Identify which cell holds the provided text, then report its (x, y) central coordinate. 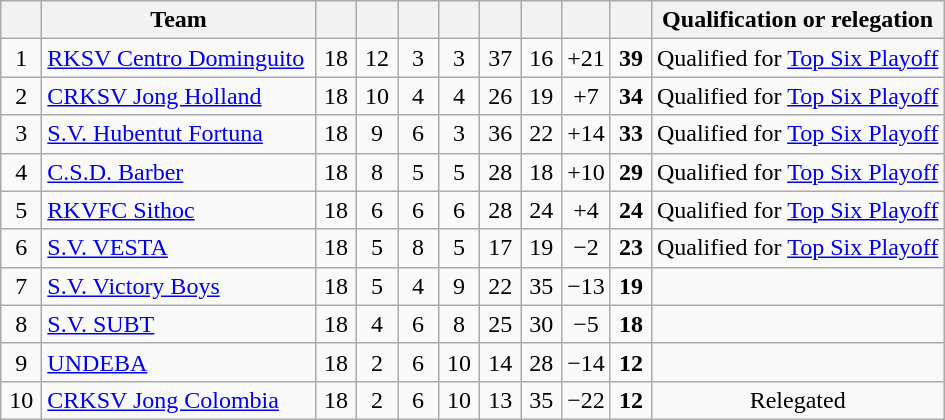
S.V. SUBT (179, 324)
14 (500, 362)
1 (22, 58)
37 (500, 58)
−5 (586, 324)
−13 (586, 286)
S.V. Hubentut Fortuna (179, 134)
−2 (586, 248)
30 (542, 324)
23 (630, 248)
25 (500, 324)
34 (630, 96)
26 (500, 96)
+21 (586, 58)
7 (22, 286)
RKVFC Sithoc (179, 210)
C.S.D. Barber (179, 172)
13 (500, 400)
16 (542, 58)
+14 (586, 134)
17 (500, 248)
Qualification or relegation (797, 20)
S.V. Victory Boys (179, 286)
+7 (586, 96)
−14 (586, 362)
UNDEBA (179, 362)
39 (630, 58)
CRKSV Jong Holland (179, 96)
−22 (586, 400)
Relegated (797, 400)
RKSV Centro Dominguito (179, 58)
+10 (586, 172)
29 (630, 172)
36 (500, 134)
CRKSV Jong Colombia (179, 400)
S.V. VESTA (179, 248)
33 (630, 134)
+4 (586, 210)
Team (179, 20)
